Search for the cell housing the specified text and yield its [X, Y] center coordinate. 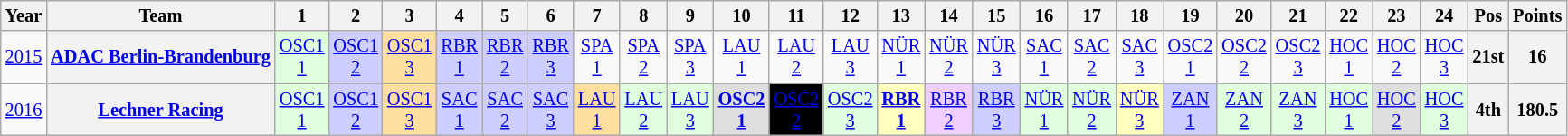
SPA1 [597, 57]
ZAN3 [1298, 110]
3 [410, 15]
Pos [1487, 15]
17 [1091, 15]
5 [505, 15]
14 [948, 15]
12 [851, 15]
4 [459, 15]
8 [643, 15]
ADAC Berlin-Brandenburg [161, 57]
Team [161, 15]
Year [24, 15]
7 [597, 15]
18 [1140, 15]
SPA2 [643, 57]
Lechner Racing [161, 110]
20 [1244, 15]
6 [550, 15]
21 [1298, 15]
1 [302, 15]
ZAN1 [1191, 110]
22 [1348, 15]
15 [997, 15]
24 [1444, 15]
23 [1397, 15]
9 [690, 15]
Points [1537, 15]
21st [1487, 57]
180.5 [1537, 110]
13 [901, 15]
2 [356, 15]
4th [1487, 110]
11 [796, 15]
10 [742, 15]
19 [1191, 15]
SPA3 [690, 57]
ZAN2 [1244, 110]
2016 [24, 110]
2015 [24, 57]
